Output the (X, Y) coordinate of the center of the cell containing the given text.  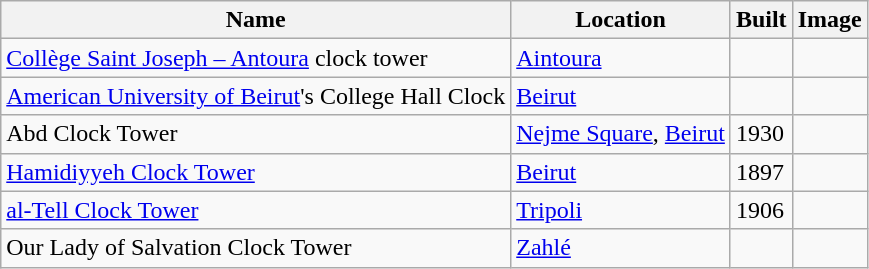
Collège Saint Joseph – Antoura clock tower (256, 58)
1897 (761, 172)
Zahlé (621, 248)
Tripoli (621, 210)
Our Lady of Salvation Clock Tower (256, 248)
1906 (761, 210)
Hamidiyyeh Clock Tower (256, 172)
al-Tell Clock Tower (256, 210)
Name (256, 20)
Abd Clock Tower (256, 134)
1930 (761, 134)
Nejme Square, Beirut (621, 134)
American University of Beirut's College Hall Clock (256, 96)
Aintoura (621, 58)
Built (761, 20)
Image (830, 20)
Location (621, 20)
